Return the (x, y) coordinate for the center point of the cell that contains the specified text.  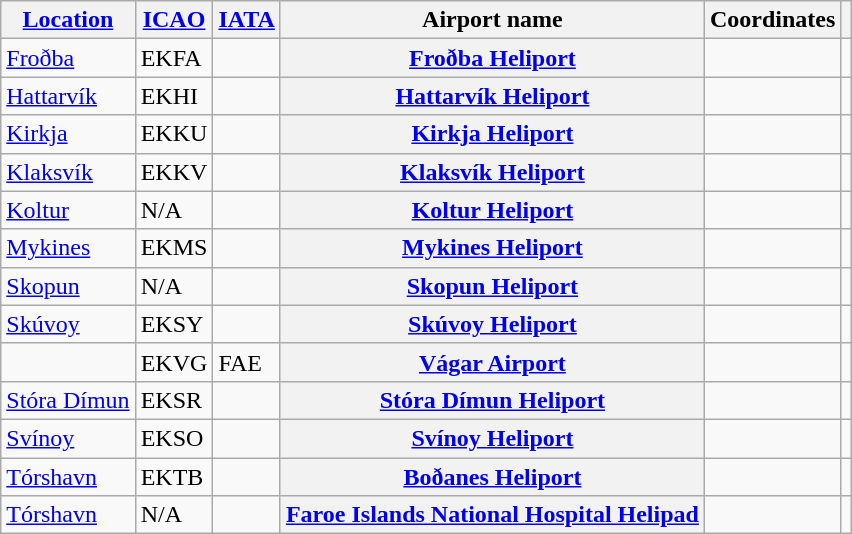
Boðanes Heliport (492, 477)
Stóra Dímun (68, 400)
Airport name (492, 20)
Kirkja Heliport (492, 134)
Skopun Heliport (492, 286)
EKHI (174, 96)
ICAO (174, 20)
FAE (247, 362)
EKVG (174, 362)
Svínoy (68, 438)
EKFA (174, 58)
IATA (247, 20)
Coordinates (772, 20)
Mykines Heliport (492, 248)
EKTB (174, 477)
Location (68, 20)
Faroe Islands National Hospital Helipad (492, 515)
Koltur (68, 210)
Hattarvík Heliport (492, 96)
EKSR (174, 400)
Skúvoy Heliport (492, 324)
Stóra Dímun Heliport (492, 400)
Svínoy Heliport (492, 438)
EKSO (174, 438)
Klaksvík Heliport (492, 172)
EKSY (174, 324)
EKMS (174, 248)
Skopun (68, 286)
Koltur Heliport (492, 210)
EKKU (174, 134)
Skúvoy (68, 324)
EKKV (174, 172)
Hattarvík (68, 96)
Vágar Airport (492, 362)
Klaksvík (68, 172)
Froðba (68, 58)
Kirkja (68, 134)
Froðba Heliport (492, 58)
Mykines (68, 248)
